Scan for the cell matching the given text and deliver its [X, Y] coordinate at center. 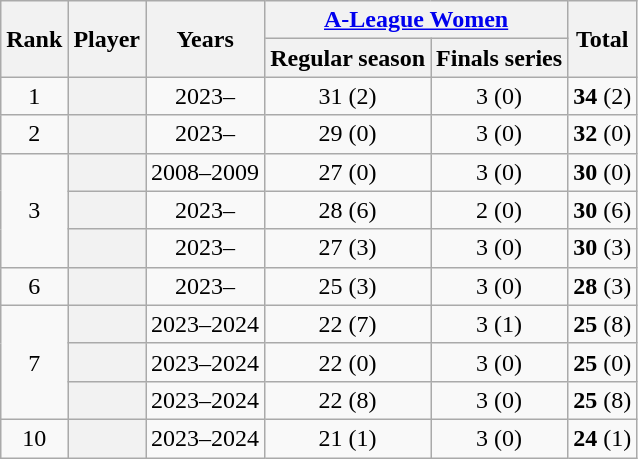
1 [34, 96]
Player [107, 39]
Regular season [348, 58]
6 [34, 286]
24 (1) [602, 438]
2008–2009 [206, 172]
3 [34, 210]
10 [34, 438]
A-League Women [416, 20]
31 (2) [348, 96]
34 (2) [602, 96]
28 (6) [348, 210]
25 (3) [348, 286]
30 (0) [602, 172]
Total [602, 39]
2 [34, 134]
22 (7) [348, 324]
30 (6) [602, 210]
21 (1) [348, 438]
22 (0) [348, 362]
30 (3) [602, 248]
25 (0) [602, 362]
27 (3) [348, 248]
32 (0) [602, 134]
Rank [34, 39]
Finals series [500, 58]
Years [206, 39]
28 (3) [602, 286]
3 (1) [500, 324]
2 (0) [500, 210]
22 (8) [348, 400]
7 [34, 362]
29 (0) [348, 134]
27 (0) [348, 172]
